For the text-containing cell, return its midpoint in (x, y) coordinate format. 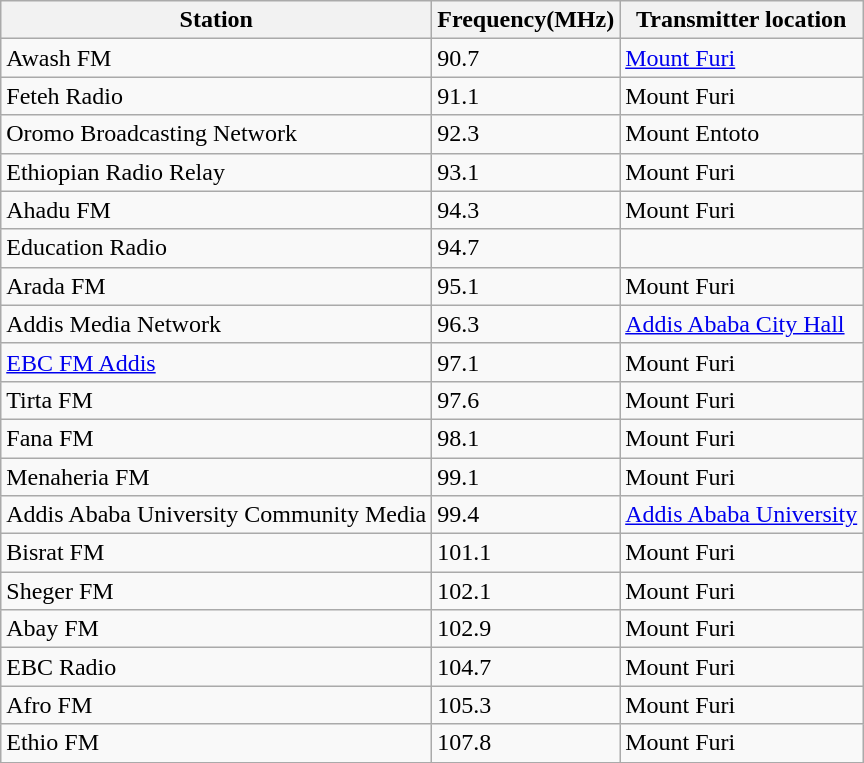
Menaheria FM (216, 477)
99.4 (526, 515)
Addis Ababa University Community Media (216, 515)
Fana FM (216, 438)
Ethio FM (216, 743)
94.3 (526, 210)
94.7 (526, 248)
90.7 (526, 58)
104.7 (526, 667)
Frequency(MHz) (526, 20)
Oromo Broadcasting Network (216, 134)
102.1 (526, 591)
101.1 (526, 553)
Sheger FM (216, 591)
Transmitter location (742, 20)
91.1 (526, 96)
96.3 (526, 324)
Education Radio (216, 248)
107.8 (526, 743)
Addis Media Network (216, 324)
Awash FM (216, 58)
Tirta FM (216, 400)
Addis Ababa University (742, 515)
99.1 (526, 477)
EBC Radio (216, 667)
Station (216, 20)
97.1 (526, 362)
98.1 (526, 438)
Abay FM (216, 629)
102.9 (526, 629)
Ahadu FM (216, 210)
Arada FM (216, 286)
Afro FM (216, 705)
95.1 (526, 286)
Feteh Radio (216, 96)
93.1 (526, 172)
97.6 (526, 400)
105.3 (526, 705)
92.3 (526, 134)
EBC FM Addis (216, 362)
Bisrat FM (216, 553)
Addis Ababa City Hall (742, 324)
Ethiopian Radio Relay (216, 172)
Mount Entoto (742, 134)
